Detect which cell encompasses the target text, then output its (X, Y) center coordinate. 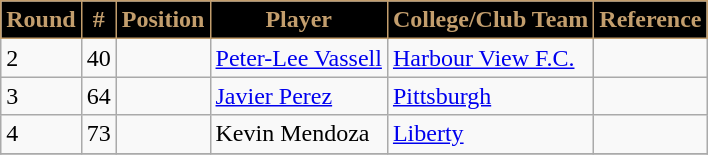
Peter-Lee Vassell (298, 58)
3 (41, 96)
40 (98, 58)
Kevin Mendoza (298, 134)
Liberty (490, 134)
Round (41, 20)
73 (98, 134)
2 (41, 58)
Player (298, 20)
Position (163, 20)
64 (98, 96)
4 (41, 134)
Pittsburgh (490, 96)
# (98, 20)
Reference (650, 20)
College/Club Team (490, 20)
Harbour View F.C. (490, 58)
Javier Perez (298, 96)
